Return the (x, y) coordinate for the center point of the cell that contains the specified text.  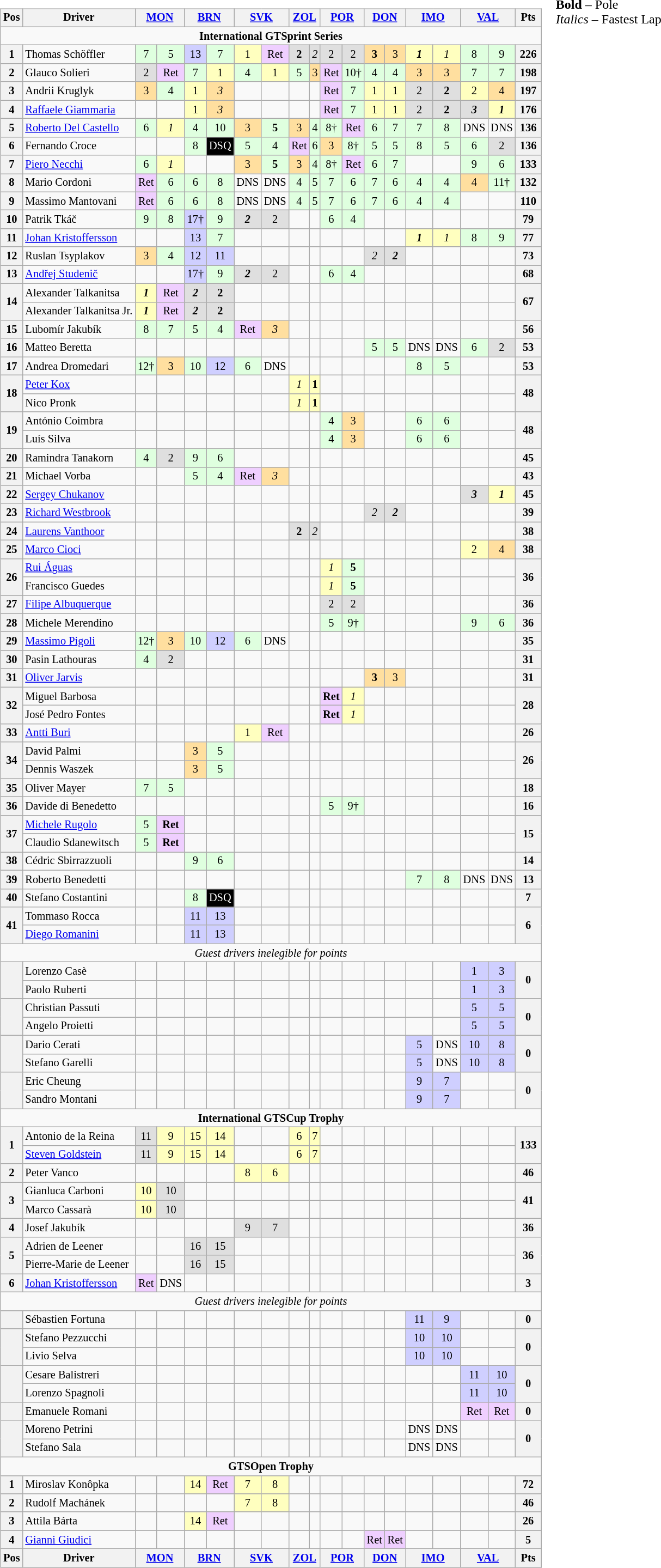
Michael Vorba (78, 476)
56 (528, 330)
Filipe Albuquerque (78, 605)
International GTSprint Series (271, 36)
Dennis Waszek (78, 770)
Sergey Chukanov (78, 495)
Gianluca Carboni (78, 1192)
Livio Selva (78, 1357)
Diego Romanini (78, 934)
Antti Buri (78, 733)
David Palmi (78, 751)
Angelo Proietti (78, 1026)
Rudolf Machánek (78, 1503)
30 (11, 660)
19 (11, 430)
GTSOpen Trophy (271, 1466)
20 (11, 458)
67 (528, 302)
33 (11, 733)
Nico Pronk (78, 403)
132 (528, 183)
Claudio Sdanewitsch (78, 843)
Andrea Dromedari (78, 366)
29 (11, 641)
Michele Merendino (78, 623)
32 (11, 705)
Oliver Jarvis (78, 678)
Stefano Sala (78, 1448)
Marco Cassarà (78, 1210)
Cesare Balistreri (78, 1375)
Attila Bárta (78, 1521)
Alexander Talkanitsa (78, 293)
Cédric Sbirrazzuoli (78, 861)
Laurens Vanthoor (78, 531)
Eric Cheung (78, 1081)
Francisco Guedes (78, 586)
Antonio de la Reina (78, 1137)
Pasin Lathouras (78, 660)
Ruslan Tsyplakov (78, 256)
Tommaso Rocca (78, 916)
Dario Cerati (78, 1044)
Lorenzo Spagnoli (78, 1393)
Mario Cordoni (78, 183)
11† (501, 183)
International GTSCup Trophy (271, 1118)
Massimo Pigoli (78, 641)
Sandro Montani (78, 1099)
77 (528, 238)
40 (11, 898)
Davide di Benedetto (78, 806)
Stefano Pezzucchi (78, 1338)
António Coimbra (78, 421)
José Pedro Fontes (78, 715)
23 (11, 513)
43 (528, 476)
Andrii Kruglyk (78, 91)
Emanuele Romani (78, 1412)
Christian Passuti (78, 1008)
176 (528, 110)
Glauco Solieri (78, 73)
25 (11, 550)
Steven Goldstein (78, 1154)
Andřej Studenič (78, 275)
Miguel Barbosa (78, 696)
Lubomír Jakubík (78, 330)
68 (528, 275)
Lorenzo Casè (78, 971)
Stefano Garelli (78, 1063)
21 (11, 476)
27 (11, 605)
Massimo Mantovani (78, 201)
Stefano Costantini (78, 898)
Oliver Mayer (78, 788)
Pierre-Marie de Leener (78, 1265)
Raffaele Giammaria (78, 110)
73 (528, 256)
Peter Kox (78, 385)
Marco Cioci (78, 550)
Sébastien Fortuna (78, 1320)
Gianni Giudici (78, 1540)
Ramindra Tanakorn (78, 458)
Adrien de Leener (78, 1247)
Josef Jakubík (78, 1228)
Patrik Tkáč (78, 220)
Paolo Ruberti (78, 989)
198 (528, 73)
197 (528, 91)
226 (528, 54)
37 (11, 834)
Richard Westbrook (78, 513)
Luís Silva (78, 440)
34 (11, 761)
17 (11, 366)
24 (11, 531)
Matteo Beretta (78, 348)
Peter Vanco (78, 1173)
Roberto Del Castello (78, 128)
22 (11, 495)
10† (353, 73)
Moreno Petrini (78, 1430)
Piero Necchi (78, 165)
Thomas Schöffler (78, 54)
Roberto Benedetti (78, 879)
72 (528, 1485)
Alexander Talkanitsa Jr. (78, 311)
Rui Águas (78, 568)
Miroslav Konôpka (78, 1485)
79 (528, 220)
110 (528, 201)
Fernando Croce (78, 146)
Michele Rugolo (78, 825)
